Detect which cell encompasses the target text, then output its (x, y) center coordinate. 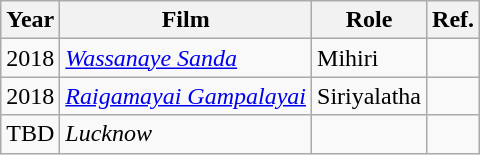
Year (30, 20)
Raigamayai Gampalayai (186, 96)
Film (186, 20)
TBD (30, 134)
Wassanaye Sanda (186, 58)
Mihiri (370, 58)
Ref. (454, 20)
Lucknow (186, 134)
Role (370, 20)
Siriyalatha (370, 96)
